Search for the cell housing the specified text and yield its [x, y] center coordinate. 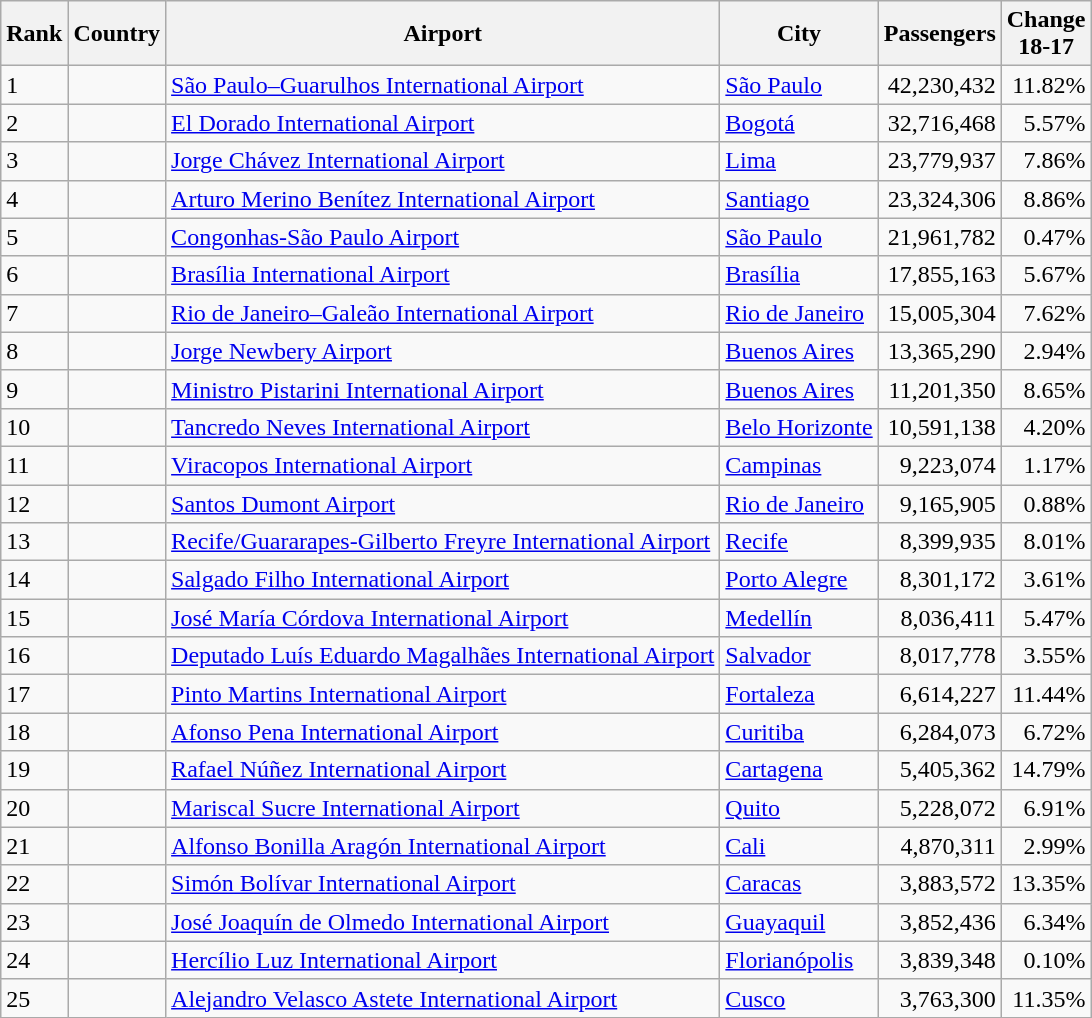
5.67% [1046, 275]
Airport [443, 34]
20 [34, 808]
José María Córdova International Airport [443, 618]
17,855,163 [940, 275]
Passengers [940, 34]
8,301,172 [940, 580]
Florianópolis [799, 960]
Alfonso Bonilla Aragón International Airport [443, 846]
Rank [34, 34]
10,591,138 [940, 427]
City [799, 34]
4 [34, 199]
3,763,300 [940, 998]
13 [34, 542]
42,230,432 [940, 85]
23,779,937 [940, 161]
Deputado Luís Eduardo Magalhães International Airport [443, 656]
23 [34, 922]
Salgado Filho International Airport [443, 580]
Caracas [799, 884]
Country [117, 34]
10 [34, 427]
17 [34, 694]
24 [34, 960]
0.10% [1046, 960]
Guayaquil [799, 922]
Santiago [799, 199]
8 [34, 351]
4.20% [1046, 427]
Santos Dumont Airport [443, 503]
Quito [799, 808]
15 [34, 618]
6.91% [1046, 808]
16 [34, 656]
Cali [799, 846]
5.57% [1046, 123]
1.17% [1046, 465]
Viracopos International Airport [443, 465]
Brasília [799, 275]
9 [34, 389]
11 [34, 465]
12 [34, 503]
4,870,311 [940, 846]
2.99% [1046, 846]
Medellín [799, 618]
Bogotá [799, 123]
6 [34, 275]
Cusco [799, 998]
2.94% [1046, 351]
3 [34, 161]
6.72% [1046, 732]
5,228,072 [940, 808]
32,716,468 [940, 123]
7.62% [1046, 313]
Change18-17 [1046, 34]
Lima [799, 161]
Cartagena [799, 770]
6,284,073 [940, 732]
13,365,290 [940, 351]
3.55% [1046, 656]
5 [34, 237]
11.82% [1046, 85]
6,614,227 [940, 694]
23,324,306 [940, 199]
13.35% [1046, 884]
8.01% [1046, 542]
Curitiba [799, 732]
Campinas [799, 465]
Porto Alegre [799, 580]
Belo Horizonte [799, 427]
8.65% [1046, 389]
Rio de Janeiro–Galeão International Airport [443, 313]
18 [34, 732]
1 [34, 85]
5.47% [1046, 618]
Salvador [799, 656]
Recife/Guararapes-Gilberto Freyre International Airport [443, 542]
Pinto Martins International Airport [443, 694]
3,883,572 [940, 884]
21 [34, 846]
8,017,778 [940, 656]
José Joaquín de Olmedo International Airport [443, 922]
El Dorado International Airport [443, 123]
3,852,436 [940, 922]
Hercílio Luz International Airport [443, 960]
15,005,304 [940, 313]
Jorge Newbery Airport [443, 351]
Tancredo Neves International Airport [443, 427]
19 [34, 770]
0.47% [1046, 237]
2 [34, 123]
Congonhas-São Paulo Airport [443, 237]
7.86% [1046, 161]
Afonso Pena International Airport [443, 732]
11.35% [1046, 998]
Simón Bolívar International Airport [443, 884]
6.34% [1046, 922]
Fortaleza [799, 694]
14 [34, 580]
3,839,348 [940, 960]
Arturo Merino Benítez International Airport [443, 199]
7 [34, 313]
3.61% [1046, 580]
8,036,411 [940, 618]
9,223,074 [940, 465]
0.88% [1046, 503]
Brasília International Airport [443, 275]
8,399,935 [940, 542]
8.86% [1046, 199]
Mariscal Sucre International Airport [443, 808]
Recife [799, 542]
Ministro Pistarini International Airport [443, 389]
5,405,362 [940, 770]
Jorge Chávez International Airport [443, 161]
21,961,782 [940, 237]
25 [34, 998]
22 [34, 884]
9,165,905 [940, 503]
11.44% [1046, 694]
Alejandro Velasco Astete International Airport [443, 998]
14.79% [1046, 770]
São Paulo–Guarulhos International Airport [443, 85]
11,201,350 [940, 389]
Rafael Núñez International Airport [443, 770]
